Search for the cell housing the specified text and yield its (X, Y) center coordinate. 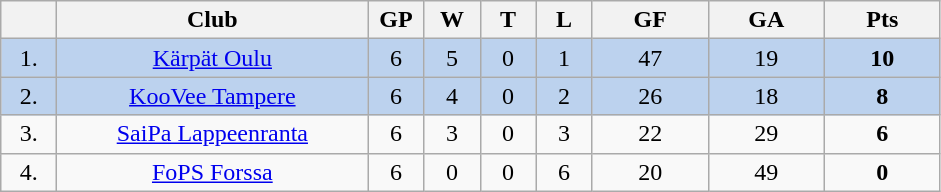
2 (564, 96)
GA (766, 20)
Pts (882, 20)
SaiPa Lappeenranta (212, 134)
47 (650, 58)
W (452, 20)
4. (29, 172)
1. (29, 58)
20 (650, 172)
Club (212, 20)
GF (650, 20)
T (508, 20)
KooVee Tampere (212, 96)
19 (766, 58)
GP (396, 20)
FoPS Forssa (212, 172)
29 (766, 134)
2. (29, 96)
18 (766, 96)
26 (650, 96)
22 (650, 134)
49 (766, 172)
1 (564, 58)
5 (452, 58)
10 (882, 58)
Kärpät Oulu (212, 58)
4 (452, 96)
8 (882, 96)
3. (29, 134)
L (564, 20)
